Detect which cell encompasses the target text, then output its (X, Y) center coordinate. 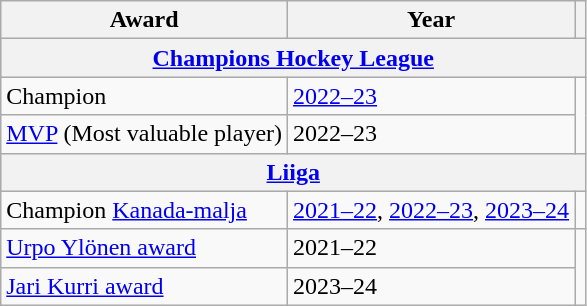
Liiga (294, 172)
Urpo Ylönen award (144, 248)
Champion Kanada-malja (144, 210)
2023–24 (432, 286)
Award (144, 20)
Jari Kurri award (144, 286)
Year (432, 20)
Champions Hockey League (294, 58)
2021–22 (432, 248)
2021–22, 2022–23, 2023–24 (432, 210)
Champion (144, 96)
MVP (Most valuable player) (144, 134)
